Extract the [x, y] coordinate from the center of the cell holding the provided text.  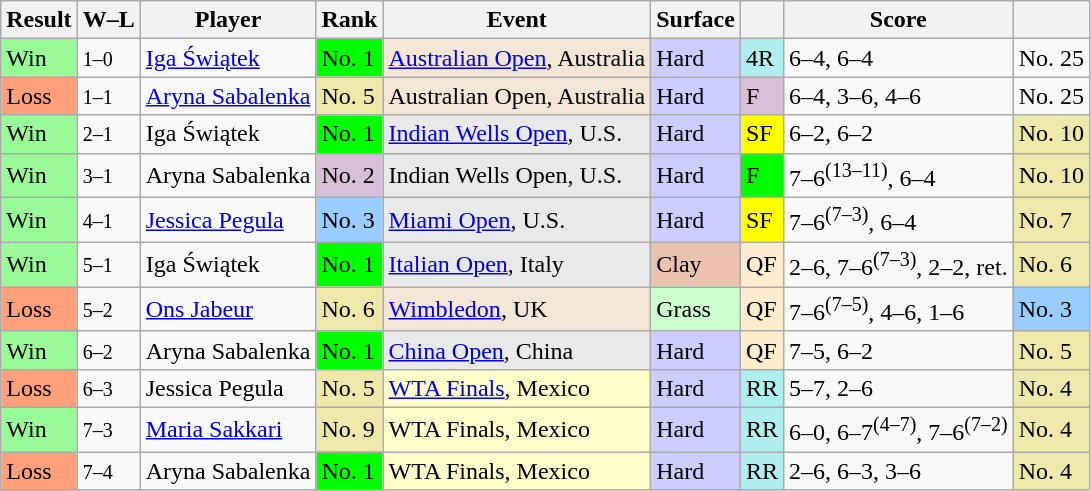
6–4, 3–6, 4–6 [898, 96]
6–3 [108, 388]
6–2, 6–2 [898, 134]
Event [517, 20]
Player [228, 20]
1–1 [108, 96]
Result [39, 20]
5–2 [108, 310]
7–6(7–3), 6–4 [898, 220]
Clay [696, 264]
2–1 [108, 134]
7–3 [108, 430]
W–L [108, 20]
4R [762, 58]
Grass [696, 310]
Italian Open, Italy [517, 264]
6–0, 6–7(4–7), 7–6(7–2) [898, 430]
3–1 [108, 176]
Maria Sakkari [228, 430]
6–4, 6–4 [898, 58]
7–6(13–11), 6–4 [898, 176]
No. 9 [350, 430]
Surface [696, 20]
No. 2 [350, 176]
Wimbledon, UK [517, 310]
7–6(7–5), 4–6, 1–6 [898, 310]
1–0 [108, 58]
7–5, 6–2 [898, 350]
No. 7 [1051, 220]
Miami Open, U.S. [517, 220]
5–7, 2–6 [898, 388]
4–1 [108, 220]
Rank [350, 20]
Ons Jabeur [228, 310]
2–6, 7–6(7–3), 2–2, ret. [898, 264]
2–6, 6–3, 3–6 [898, 471]
6–2 [108, 350]
5–1 [108, 264]
China Open, China [517, 350]
Score [898, 20]
7–4 [108, 471]
